Determine the [X, Y] coordinate at the center of the cell enclosing the given text.  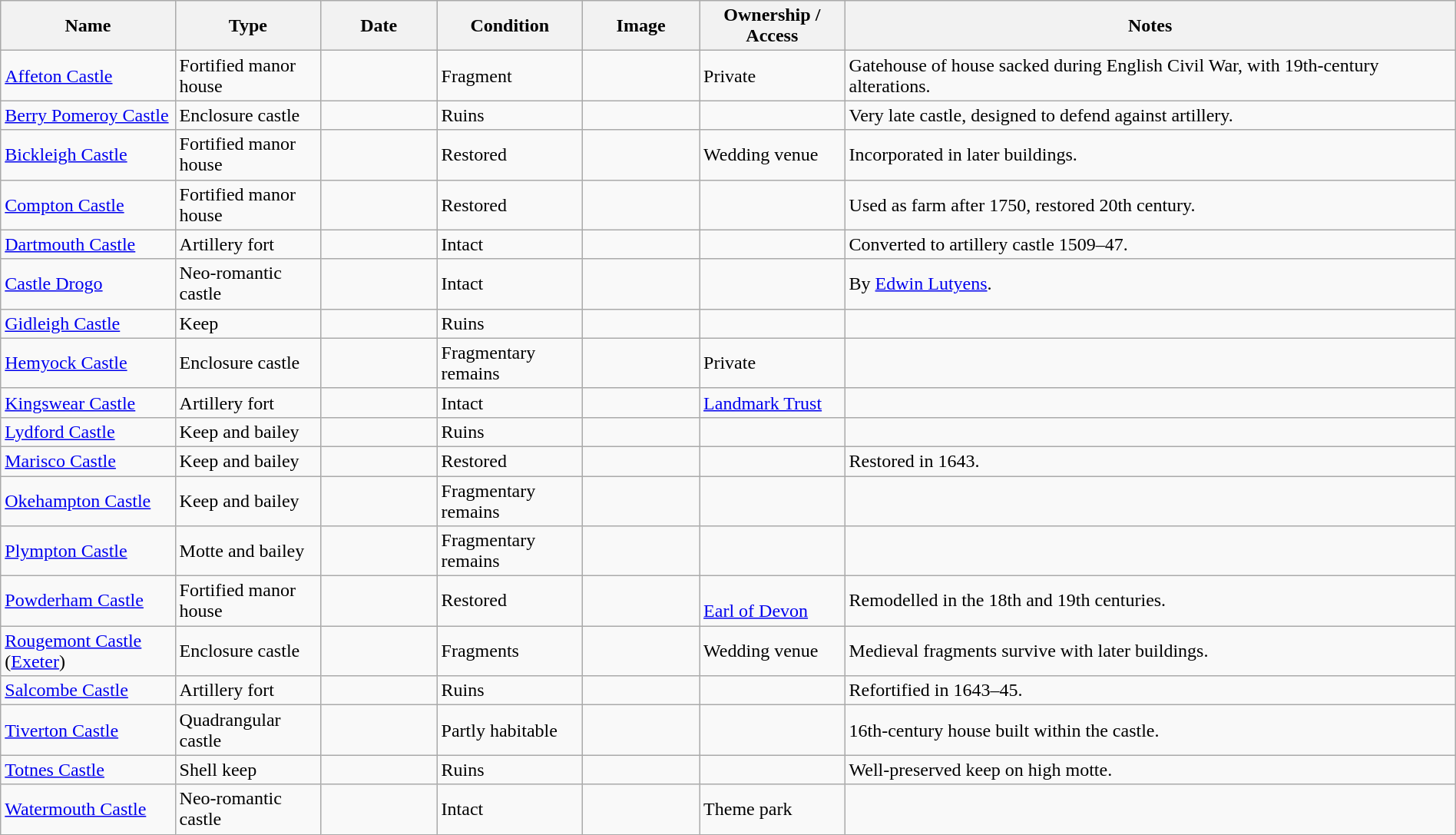
Lydford Castle [88, 432]
Affeton Castle [88, 75]
Fragment [510, 75]
Quadrangular castle [247, 730]
Marisco Castle [88, 461]
Rougemont Castle (Exeter) [88, 651]
Well-preserved keep on high motte. [1150, 770]
16th-century house built within the castle. [1150, 730]
Keep [247, 323]
Partly habitable [510, 730]
Theme park [773, 810]
Name [88, 26]
Incorporated in later buildings. [1150, 155]
Powderham Castle [88, 601]
Refortified in 1643–45. [1150, 691]
Berry Pomeroy Castle [88, 115]
Converted to artillery castle 1509–47. [1150, 244]
Ownership / Access [773, 26]
Remodelled in the 18th and 19th centuries. [1150, 601]
Totnes Castle [88, 770]
Castle Drogo [88, 284]
Notes [1150, 26]
Gatehouse of house sacked during English Civil War, with 19th-century alterations. [1150, 75]
Plympton Castle [88, 552]
Tiverton Castle [88, 730]
Medieval fragments survive with later buildings. [1150, 651]
By Edwin Lutyens. [1150, 284]
Dartmouth Castle [88, 244]
Restored in 1643. [1150, 461]
Bickleigh Castle [88, 155]
Type [247, 26]
Okehampton Castle [88, 501]
Landmark Trust [773, 403]
Shell keep [247, 770]
Salcombe Castle [88, 691]
Hemyock Castle [88, 363]
Very late castle, designed to defend against artillery. [1150, 115]
Watermouth Castle [88, 810]
Kingswear Castle [88, 403]
Fragments [510, 651]
Gidleigh Castle [88, 323]
Condition [510, 26]
Compton Castle [88, 204]
Date [379, 26]
Earl of Devon [773, 601]
Motte and bailey [247, 552]
Image [641, 26]
Used as farm after 1750, restored 20th century. [1150, 204]
